Extract the [x, y] coordinate from the center of the cell holding the provided text.  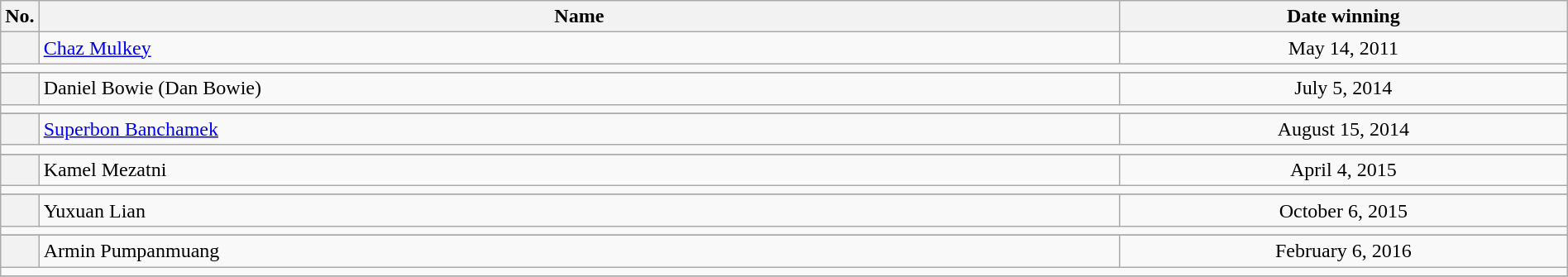
No. [20, 17]
August 15, 2014 [1343, 129]
Superbon Banchamek [579, 129]
Yuxuan Lian [579, 210]
Date winning [1343, 17]
July 5, 2014 [1343, 88]
April 4, 2015 [1343, 170]
Chaz Mulkey [579, 48]
February 6, 2016 [1343, 251]
October 6, 2015 [1343, 210]
Daniel Bowie (Dan Bowie) [579, 88]
May 14, 2011 [1343, 48]
Armin Pumpanmuang [579, 251]
Name [579, 17]
Kamel Mezatni [579, 170]
